Scan for the cell matching the given text and deliver its (x, y) coordinate at center. 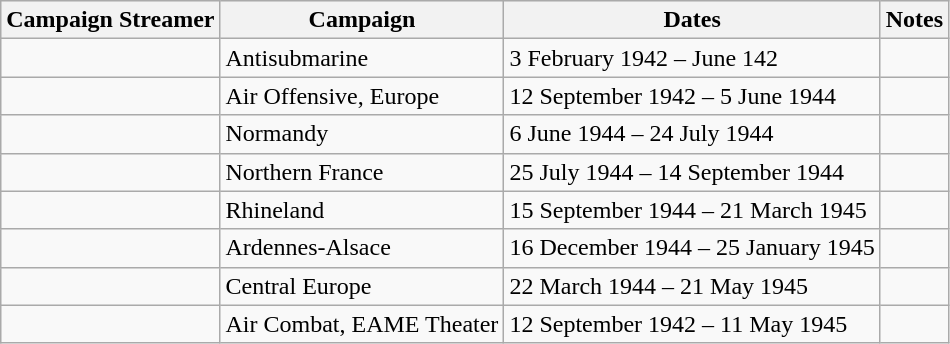
Campaign (362, 20)
12 September 1942 – 11 May 1945 (692, 324)
16 December 1944 – 25 January 1945 (692, 248)
Air Offensive, Europe (362, 96)
Campaign Streamer (110, 20)
25 July 1944 – 14 September 1944 (692, 172)
Antisubmarine (362, 58)
22 March 1944 – 21 May 1945 (692, 286)
15 September 1944 – 21 March 1945 (692, 210)
12 September 1942 – 5 June 1944 (692, 96)
Air Combat, EAME Theater (362, 324)
Northern France (362, 172)
3 February 1942 – June 142 (692, 58)
Ardennes-Alsace (362, 248)
Central Europe (362, 286)
Rhineland (362, 210)
Dates (692, 20)
Notes (914, 20)
Normandy (362, 134)
6 June 1944 – 24 July 1944 (692, 134)
